For the text-containing cell, return its midpoint in (x, y) coordinate format. 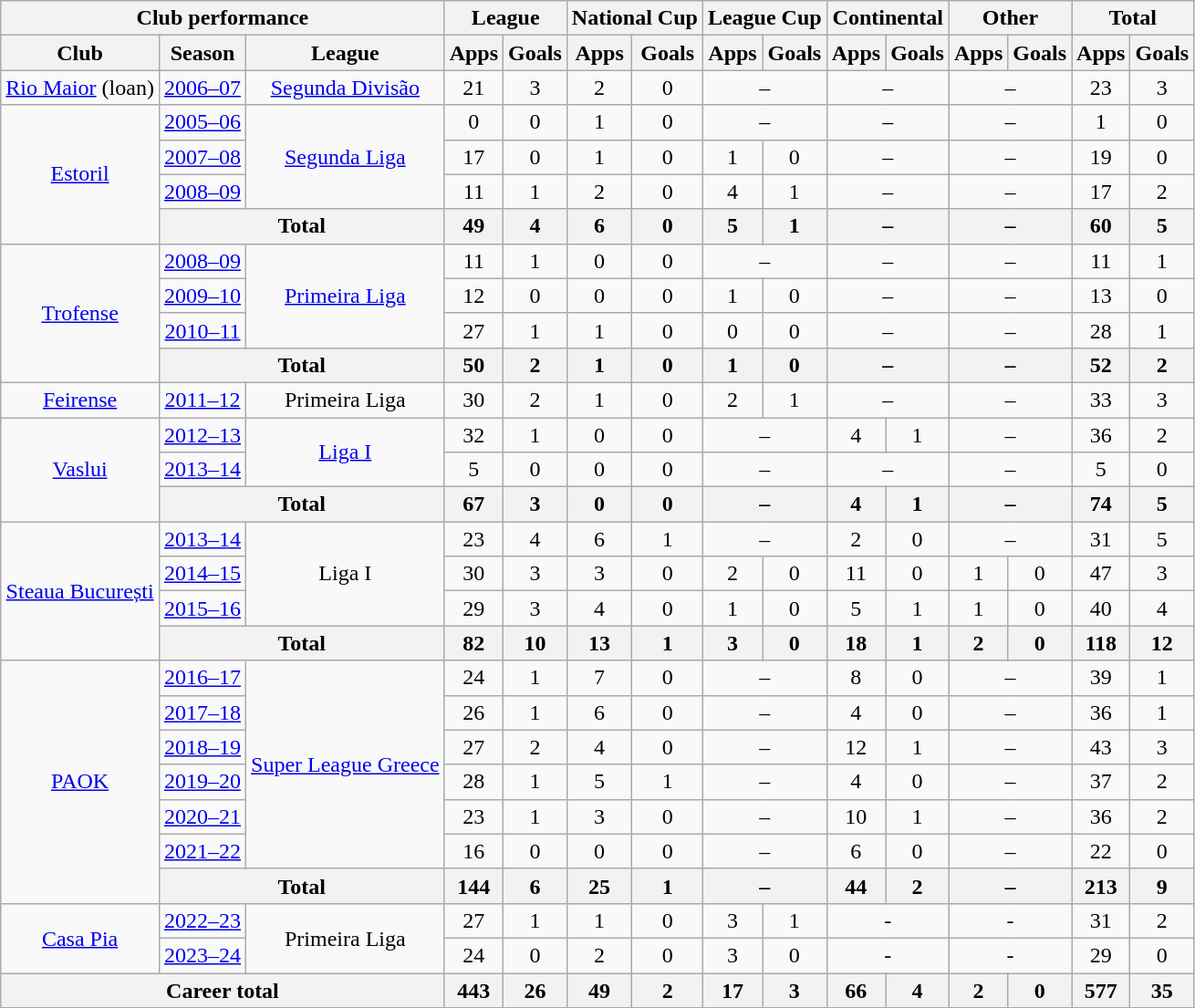
2019–20 (203, 782)
2018–19 (203, 747)
213 (1101, 886)
Club performance (223, 18)
National Cup (635, 18)
2005–06 (203, 122)
Rio Maior (loan) (80, 88)
2007–08 (203, 157)
39 (1101, 678)
66 (856, 990)
2020–21 (203, 816)
9 (1162, 886)
2015–16 (203, 608)
2017–18 (203, 712)
Estoril (80, 174)
25 (599, 886)
2011–12 (203, 400)
74 (1101, 504)
Season (203, 53)
8 (856, 678)
21 (473, 88)
16 (473, 851)
PAOK (80, 782)
Super League Greece (346, 764)
47 (1101, 574)
2009–10 (203, 296)
577 (1101, 990)
2010–11 (203, 330)
2023–24 (203, 955)
37 (1101, 782)
35 (1162, 990)
2006–07 (203, 88)
Steaua București (80, 591)
50 (473, 365)
Feirense (80, 400)
144 (473, 886)
33 (1101, 400)
60 (1101, 226)
40 (1101, 608)
443 (473, 990)
52 (1101, 365)
2016–17 (203, 678)
2012–13 (203, 435)
Casa Pia (80, 938)
Trofense (80, 313)
44 (856, 886)
Vaslui (80, 470)
18 (856, 643)
Career total (223, 990)
Continental (888, 18)
Segunda Liga (346, 157)
22 (1101, 851)
82 (473, 643)
League Cup (764, 18)
2022–23 (203, 920)
Other (1010, 18)
19 (1101, 157)
118 (1101, 643)
Segunda Divisão (346, 88)
43 (1101, 747)
32 (473, 435)
2014–15 (203, 574)
2021–22 (203, 851)
7 (599, 678)
67 (473, 504)
Club (80, 53)
